Identify which cell holds the provided text, then report its [x, y] central coordinate. 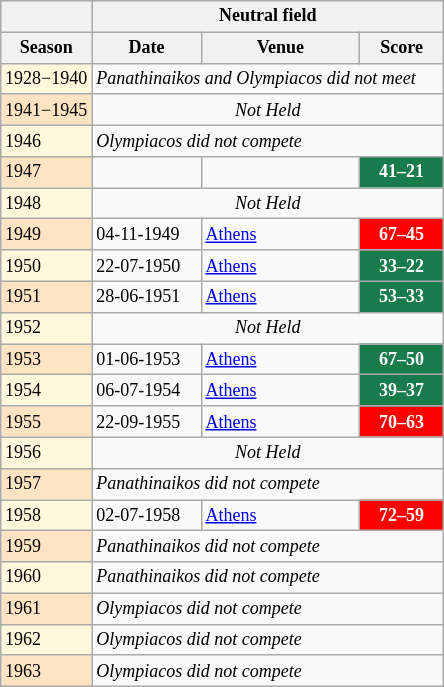
Date [146, 48]
1946 [46, 140]
Score [402, 48]
Venue [280, 48]
1963 [46, 670]
01-06-1953 [146, 360]
1957 [46, 484]
1951 [46, 296]
39–37 [402, 390]
28-06-1951 [146, 296]
1953 [46, 360]
67–50 [402, 360]
Neutral field [268, 16]
Season [46, 48]
67–45 [402, 234]
33–22 [402, 266]
1948 [46, 204]
1954 [46, 390]
22-09-1955 [146, 422]
1961 [46, 608]
02-07-1958 [146, 516]
22-07-1950 [146, 266]
06-07-1954 [146, 390]
1958 [46, 516]
1959 [46, 546]
1941−1945 [46, 110]
1955 [46, 422]
Panathinaikos and Olympiacos did not meet [268, 78]
04-11-1949 [146, 234]
72–59 [402, 516]
1949 [46, 234]
53–33 [402, 296]
1956 [46, 452]
1962 [46, 640]
70–63 [402, 422]
1952 [46, 328]
1947 [46, 172]
1928−1940 [46, 78]
41–21 [402, 172]
1960 [46, 578]
1950 [46, 266]
